Search for the cell housing the specified text and yield its (X, Y) center coordinate. 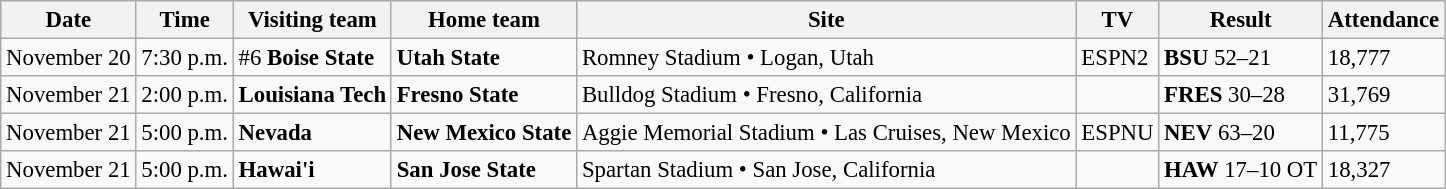
Result (1241, 20)
San Jose State (484, 170)
Fresno State (484, 95)
2:00 p.m. (184, 95)
Time (184, 20)
Site (826, 20)
HAW 17–10 OT (1241, 170)
Spartan Stadium • San Jose, California (826, 170)
Louisiana Tech (312, 95)
Date (68, 20)
ESPN2 (1118, 58)
November 20 (68, 58)
NEV 63–20 (1241, 133)
BSU 52–21 (1241, 58)
18,327 (1384, 170)
Bulldog Stadium • Fresno, California (826, 95)
Visiting team (312, 20)
Attendance (1384, 20)
ESPNU (1118, 133)
Nevada (312, 133)
FRES 30–28 (1241, 95)
Home team (484, 20)
#6 Boise State (312, 58)
11,775 (1384, 133)
7:30 p.m. (184, 58)
New Mexico State (484, 133)
31,769 (1384, 95)
Utah State (484, 58)
18,777 (1384, 58)
Aggie Memorial Stadium • Las Cruises, New Mexico (826, 133)
Romney Stadium • Logan, Utah (826, 58)
TV (1118, 20)
Hawai'i (312, 170)
